Extract the [X, Y] coordinate from the center of the cell holding the provided text.  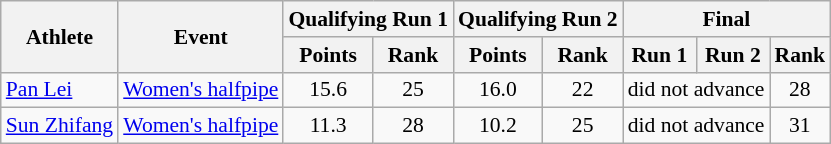
Athlete [60, 36]
16.0 [498, 90]
Run 1 [660, 55]
31 [800, 126]
Sun Zhifang [60, 126]
11.3 [328, 126]
Qualifying Run 1 [368, 19]
22 [583, 90]
10.2 [498, 126]
15.6 [328, 90]
Run 2 [732, 55]
Qualifying Run 2 [538, 19]
Pan Lei [60, 90]
Event [200, 36]
Final [726, 19]
